Pinpoint the cell where the given text exists, returning its [X, Y] midpoint coordinate. 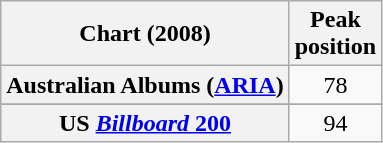
94 [335, 123]
Peakposition [335, 34]
Chart (2008) [145, 34]
Australian Albums (ARIA) [145, 85]
US Billboard 200 [145, 123]
78 [335, 85]
